Search for the cell housing the specified text and yield its [x, y] center coordinate. 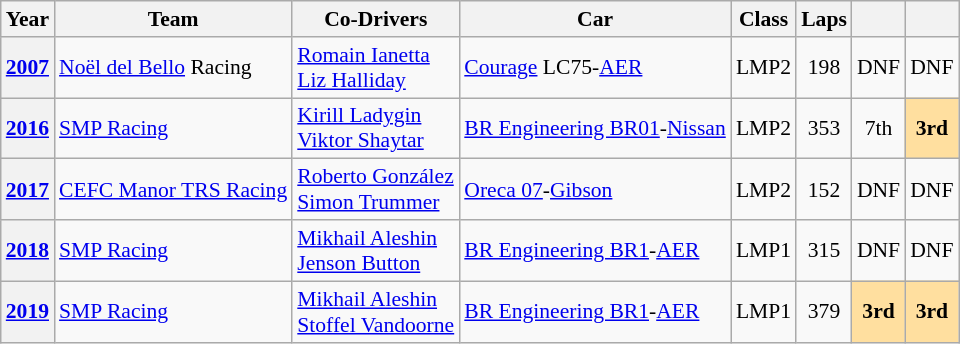
2016 [28, 128]
Mikhail Aleshin Stoffel Vandoorne [376, 312]
2018 [28, 250]
Car [595, 19]
379 [824, 312]
BR Engineering BR01-Nissan [595, 128]
2017 [28, 190]
Courage LC75-AER [595, 68]
315 [824, 250]
Laps [824, 19]
Kirill Ladygin Viktor Shaytar [376, 128]
2019 [28, 312]
CEFC Manor TRS Racing [173, 190]
Year [28, 19]
Mikhail Aleshin Jenson Button [376, 250]
Oreca 07-Gibson [595, 190]
198 [824, 68]
7th [878, 128]
353 [824, 128]
Team [173, 19]
152 [824, 190]
Romain Ianetta Liz Halliday [376, 68]
Roberto González Simon Trummer [376, 190]
2007 [28, 68]
Co-Drivers [376, 19]
Noël del Bello Racing [173, 68]
Class [764, 19]
